Find where the given text appears and provide that cell's center as [X, Y] coordinate. 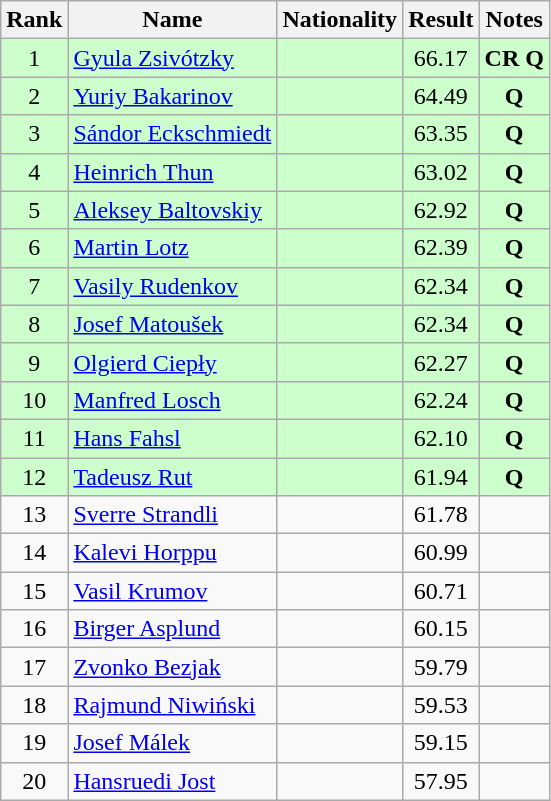
10 [34, 400]
12 [34, 477]
62.92 [441, 210]
59.79 [441, 667]
64.49 [441, 96]
Heinrich Thun [172, 172]
CR Q [514, 58]
Rajmund Niwiński [172, 705]
3 [34, 134]
13 [34, 515]
Aleksey Baltovskiy [172, 210]
Josef Matoušek [172, 324]
Manfred Losch [172, 400]
20 [34, 781]
9 [34, 362]
60.71 [441, 591]
62.24 [441, 400]
Nationality [340, 20]
4 [34, 172]
59.15 [441, 743]
19 [34, 743]
60.15 [441, 629]
Hansruedi Jost [172, 781]
Josef Málek [172, 743]
8 [34, 324]
66.17 [441, 58]
Yuriy Bakarinov [172, 96]
61.78 [441, 515]
5 [34, 210]
18 [34, 705]
2 [34, 96]
7 [34, 286]
62.10 [441, 438]
Olgierd Ciepły [172, 362]
60.99 [441, 553]
15 [34, 591]
61.94 [441, 477]
Vasil Krumov [172, 591]
63.35 [441, 134]
Martin Lotz [172, 248]
57.95 [441, 781]
11 [34, 438]
16 [34, 629]
Rank [34, 20]
Gyula Zsivótzky [172, 58]
Result [441, 20]
Hans Fahsl [172, 438]
14 [34, 553]
6 [34, 248]
Name [172, 20]
Tadeusz Rut [172, 477]
59.53 [441, 705]
63.02 [441, 172]
Sverre Strandli [172, 515]
Vasily Rudenkov [172, 286]
Zvonko Bezjak [172, 667]
17 [34, 667]
1 [34, 58]
62.27 [441, 362]
62.39 [441, 248]
Birger Asplund [172, 629]
Sándor Eckschmiedt [172, 134]
Kalevi Horppu [172, 553]
Notes [514, 20]
